Detect which cell encompasses the target text, then output its [X, Y] center coordinate. 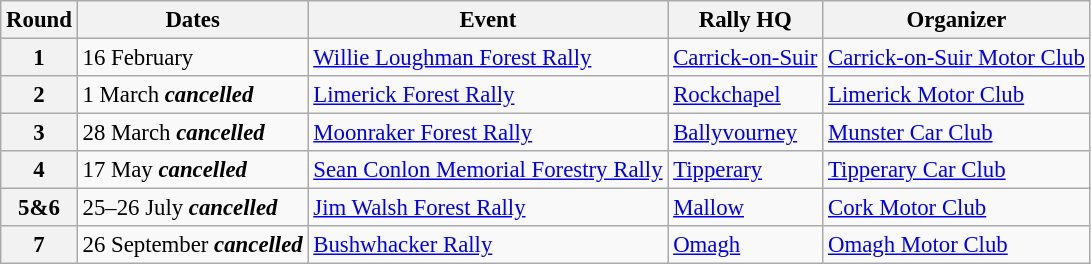
16 February [192, 58]
Willie Loughman Forest Rally [488, 58]
Round [39, 20]
Sean Conlon Memorial Forestry Rally [488, 170]
Tipperary Car Club [956, 170]
Carrick-on-Suir Motor Club [956, 58]
Carrick-on-Suir [746, 58]
Cork Motor Club [956, 208]
Ballyvourney [746, 133]
Omagh [746, 245]
Event [488, 20]
Moonraker Forest Rally [488, 133]
Dates [192, 20]
2 [39, 95]
Omagh Motor Club [956, 245]
Limerick Forest Rally [488, 95]
17 May cancelled [192, 170]
26 September cancelled [192, 245]
Bushwhacker Rally [488, 245]
5&6 [39, 208]
25–26 July cancelled [192, 208]
Tipperary [746, 170]
4 [39, 170]
3 [39, 133]
Jim Walsh Forest Rally [488, 208]
7 [39, 245]
Organizer [956, 20]
Mallow [746, 208]
28 March cancelled [192, 133]
1 March cancelled [192, 95]
Munster Car Club [956, 133]
1 [39, 58]
Rally HQ [746, 20]
Limerick Motor Club [956, 95]
Rockchapel [746, 95]
